Return the [X, Y] coordinate for the center point of the cell that contains the specified text.  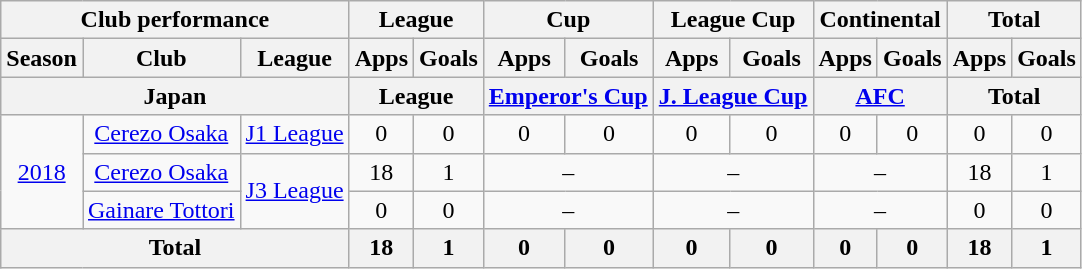
Emperor's Cup [568, 96]
Japan [175, 96]
2018 [42, 172]
Continental [880, 20]
J3 League [294, 191]
Gainare Tottori [161, 210]
Club [161, 58]
Cup [568, 20]
League Cup [733, 20]
AFC [880, 96]
Club performance [175, 20]
J. League Cup [733, 96]
Season [42, 58]
J1 League [294, 134]
